For the text-containing cell, return its midpoint in (X, Y) coordinate format. 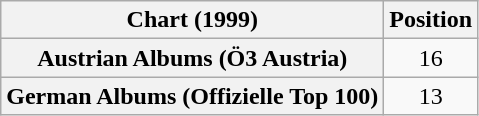
German Albums (Offizielle Top 100) (192, 96)
13 (431, 96)
Chart (1999) (192, 20)
Position (431, 20)
16 (431, 58)
Austrian Albums (Ö3 Austria) (192, 58)
